Pinpoint the cell where the given text exists, returning its (X, Y) midpoint coordinate. 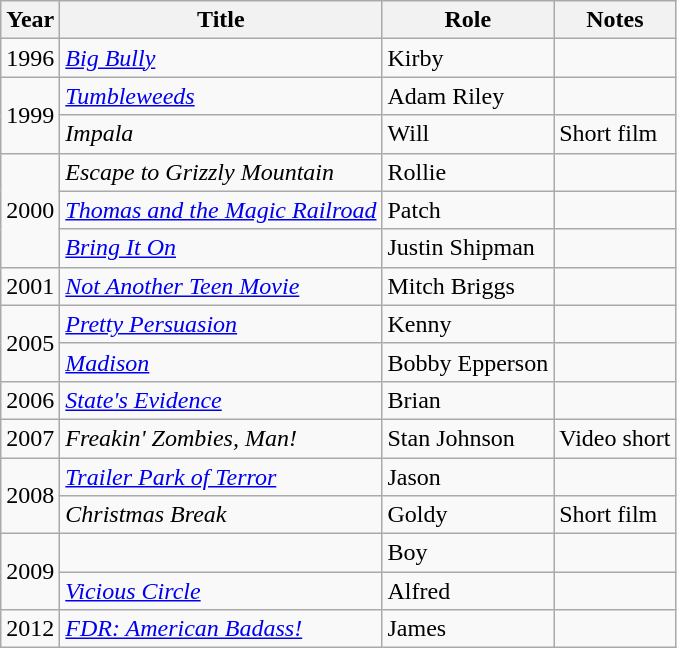
2007 (30, 438)
Kenny (468, 324)
Jason (468, 477)
1996 (30, 58)
Christmas Break (221, 515)
Vicious Circle (221, 591)
Thomas and the Magic Railroad (221, 210)
Kirby (468, 58)
Adam Riley (468, 96)
2005 (30, 343)
2009 (30, 572)
2001 (30, 286)
Justin Shipman (468, 248)
Brian (468, 400)
2006 (30, 400)
State's Evidence (221, 400)
2012 (30, 629)
Role (468, 20)
Bobby Epperson (468, 362)
Tumbleweeds (221, 96)
2000 (30, 210)
Big Bully (221, 58)
Bring It On (221, 248)
Freakin' Zombies, Man! (221, 438)
James (468, 629)
Escape to Grizzly Mountain (221, 172)
Title (221, 20)
Rollie (468, 172)
Madison (221, 362)
1999 (30, 115)
Will (468, 134)
Boy (468, 553)
Mitch Briggs (468, 286)
2008 (30, 496)
Patch (468, 210)
Goldy (468, 515)
Not Another Teen Movie (221, 286)
Trailer Park of Terror (221, 477)
Pretty Persuasion (221, 324)
Alfred (468, 591)
Impala (221, 134)
Notes (615, 20)
Year (30, 20)
FDR: American Badass! (221, 629)
Stan Johnson (468, 438)
Video short (615, 438)
